Locate the cell with the specified text and output its [x, y] center coordinate. 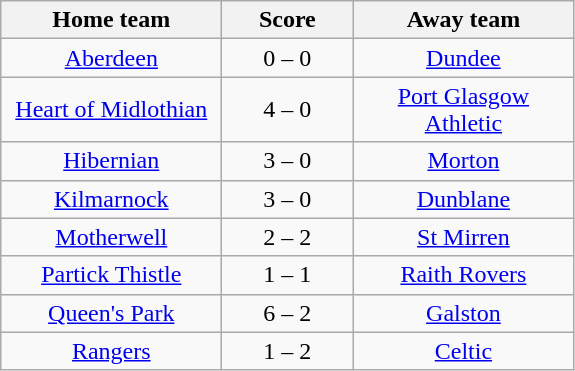
Score [288, 20]
1 – 1 [288, 275]
0 – 0 [288, 58]
Rangers [112, 351]
Heart of Midlothian [112, 110]
4 – 0 [288, 110]
Queen's Park [112, 313]
Kilmarnock [112, 199]
Home team [112, 20]
Partick Thistle [112, 275]
Morton [464, 161]
Port Glasgow Athletic [464, 110]
Aberdeen [112, 58]
2 – 2 [288, 237]
Motherwell [112, 237]
St Mirren [464, 237]
6 – 2 [288, 313]
Hibernian [112, 161]
Away team [464, 20]
Dundee [464, 58]
1 – 2 [288, 351]
Dunblane [464, 199]
Raith Rovers [464, 275]
Celtic [464, 351]
Galston [464, 313]
